Pinpoint the cell where the given text exists, returning its [x, y] midpoint coordinate. 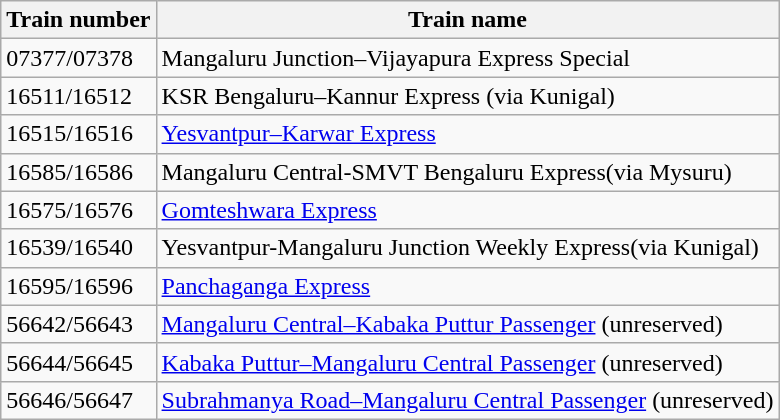
16575/16576 [78, 210]
16515/16516 [78, 134]
07377/07378 [78, 58]
Gomteshwara Express [468, 210]
Panchaganga Express [468, 286]
56646/56647 [78, 400]
Yesvantpur–Karwar Express [468, 134]
Train name [468, 20]
56642/56643 [78, 324]
Yesvantpur-Mangaluru Junction Weekly Express(via Kunigal) [468, 248]
KSR Bengaluru–Kannur Express (via Kunigal) [468, 96]
Mangaluru Central-SMVT Bengaluru Express(via Mysuru) [468, 172]
56644/56645 [78, 362]
16539/16540 [78, 248]
Kabaka Puttur–Mangaluru Central Passenger (unreserved) [468, 362]
16595/16596 [78, 286]
Mangaluru Central–Kabaka Puttur Passenger (unreserved) [468, 324]
Mangaluru Junction–Vijayapura Express Special [468, 58]
Train number [78, 20]
16511/16512 [78, 96]
Subrahmanya Road–Mangaluru Central Passenger (unreserved) [468, 400]
16585/16586 [78, 172]
